Determine the [X, Y] coordinate at the center of the cell enclosing the given text.  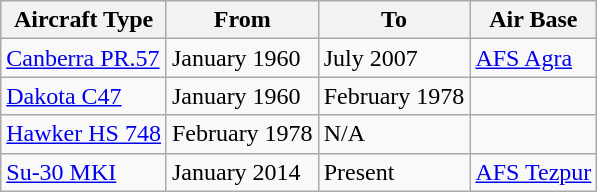
N/A [394, 134]
To [394, 20]
Canberra PR.57 [84, 58]
AFS Tezpur [534, 172]
Aircraft Type [84, 20]
Present [394, 172]
Air Base [534, 20]
AFS Agra [534, 58]
Hawker HS 748 [84, 134]
From [242, 20]
Su-30 MKI [84, 172]
January 2014 [242, 172]
Dakota C47 [84, 96]
July 2007 [394, 58]
